Search for the cell housing the specified text and yield its (x, y) center coordinate. 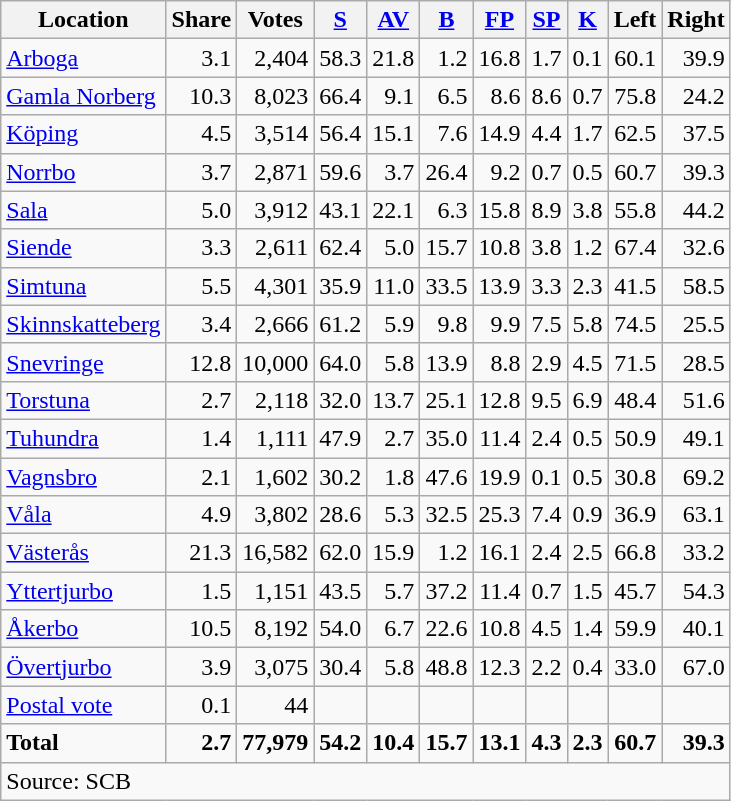
5.7 (394, 591)
50.9 (635, 438)
4.4 (546, 134)
6.9 (588, 400)
47.6 (446, 477)
47.9 (340, 438)
61.2 (340, 324)
5.3 (394, 515)
58.5 (696, 286)
77,979 (276, 743)
11.0 (394, 286)
3,912 (276, 210)
7.5 (546, 324)
14.9 (500, 134)
55.8 (635, 210)
8,023 (276, 96)
AV (394, 20)
30.8 (635, 477)
9.8 (446, 324)
Votes (276, 20)
Övertjurbo (84, 667)
Total (84, 743)
2.9 (546, 362)
2.2 (546, 667)
Våla (84, 515)
13.7 (394, 400)
44.2 (696, 210)
33.5 (446, 286)
Vagnsbro (84, 477)
32.6 (696, 248)
Source: SCB (366, 781)
15.1 (394, 134)
44 (276, 705)
3.4 (202, 324)
22.6 (446, 629)
67.4 (635, 248)
54.2 (340, 743)
9.2 (500, 172)
13.1 (500, 743)
21.8 (394, 58)
19.9 (500, 477)
75.8 (635, 96)
41.5 (635, 286)
28.6 (340, 515)
43.1 (340, 210)
0.4 (588, 667)
7.6 (446, 134)
32.0 (340, 400)
Skinnskatteberg (84, 324)
8.8 (500, 362)
25.3 (500, 515)
K (588, 20)
59.6 (340, 172)
54.3 (696, 591)
43.5 (340, 591)
62.5 (635, 134)
Arboga (84, 58)
Postal vote (84, 705)
36.9 (635, 515)
Köping (84, 134)
10.3 (202, 96)
25.1 (446, 400)
22.1 (394, 210)
Left (635, 20)
Norrbo (84, 172)
FP (500, 20)
8.9 (546, 210)
56.4 (340, 134)
5.9 (394, 324)
B (446, 20)
26.4 (446, 172)
Gamla Norberg (84, 96)
33.2 (696, 553)
8,192 (276, 629)
12.3 (500, 667)
66.8 (635, 553)
Right (696, 20)
Yttertjurbo (84, 591)
Simtuna (84, 286)
40.1 (696, 629)
3,514 (276, 134)
6.7 (394, 629)
1,151 (276, 591)
7.4 (546, 515)
10.4 (394, 743)
SP (546, 20)
30.2 (340, 477)
63.1 (696, 515)
66.4 (340, 96)
45.7 (635, 591)
35.9 (340, 286)
69.2 (696, 477)
Snevringe (84, 362)
39.9 (696, 58)
3,075 (276, 667)
2,611 (276, 248)
2,118 (276, 400)
4,301 (276, 286)
15.8 (500, 210)
35.0 (446, 438)
54.0 (340, 629)
2.1 (202, 477)
9.1 (394, 96)
59.9 (635, 629)
3.9 (202, 667)
64.0 (340, 362)
49.1 (696, 438)
62.0 (340, 553)
71.5 (635, 362)
4.3 (546, 743)
51.6 (696, 400)
Västerås (84, 553)
1,602 (276, 477)
Share (202, 20)
1,111 (276, 438)
30.4 (340, 667)
37.5 (696, 134)
2,666 (276, 324)
2.5 (588, 553)
28.5 (696, 362)
48.4 (635, 400)
Tuhundra (84, 438)
60.1 (635, 58)
Torstuna (84, 400)
10.5 (202, 629)
Location (84, 20)
6.3 (446, 210)
48.8 (446, 667)
2,404 (276, 58)
9.9 (500, 324)
15.9 (394, 553)
Sala (84, 210)
3.1 (202, 58)
67.0 (696, 667)
2,871 (276, 172)
6.5 (446, 96)
0.9 (588, 515)
58.3 (340, 58)
62.4 (340, 248)
4.9 (202, 515)
10,000 (276, 362)
37.2 (446, 591)
16.8 (500, 58)
Siende (84, 248)
16,582 (276, 553)
32.5 (446, 515)
25.5 (696, 324)
24.2 (696, 96)
3,802 (276, 515)
Åkerbo (84, 629)
33.0 (635, 667)
74.5 (635, 324)
9.5 (546, 400)
S (340, 20)
1.8 (394, 477)
21.3 (202, 553)
16.1 (500, 553)
5.5 (202, 286)
